For the text-containing cell, return its midpoint in (x, y) coordinate format. 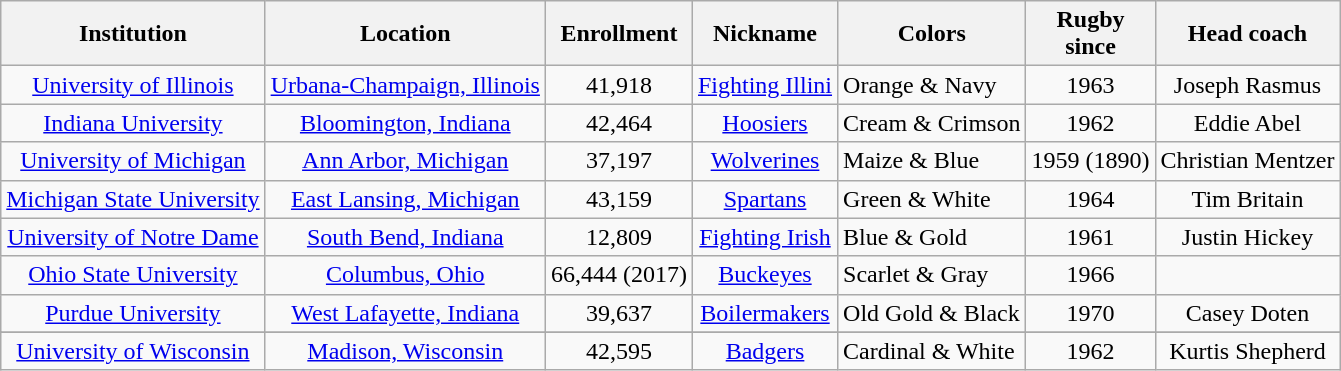
University of Michigan (133, 161)
Wolverines (764, 161)
Fighting Irish (764, 237)
1959 (1890) (1090, 161)
Indiana University (133, 123)
1963 (1090, 85)
Kurtis Shepherd (1248, 351)
East Lansing, Michigan (405, 199)
Head coach (1248, 34)
Spartans (764, 199)
Madison, Wisconsin (405, 351)
1961 (1090, 237)
Maize & Blue (932, 161)
Casey Doten (1248, 313)
Fighting Illini (764, 85)
Enrollment (618, 34)
Cream & Crimson (932, 123)
University of Wisconsin (133, 351)
Michigan State University (133, 199)
Tim Britain (1248, 199)
Justin Hickey (1248, 237)
Columbus, Ohio (405, 275)
1970 (1090, 313)
University of Notre Dame (133, 237)
Joseph Rasmus (1248, 85)
Cardinal & White (932, 351)
South Bend, Indiana (405, 237)
Bloomington, Indiana (405, 123)
Buckeyes (764, 275)
Scarlet & Gray (932, 275)
Location (405, 34)
43,159 (618, 199)
Hoosiers (764, 123)
Old Gold & Black (932, 313)
1966 (1090, 275)
Blue & Gold (932, 237)
Ohio State University (133, 275)
Eddie Abel (1248, 123)
Green & White (932, 199)
University of Illinois (133, 85)
37,197 (618, 161)
Ann Arbor, Michigan (405, 161)
66,444 (2017) (618, 275)
39,637 (618, 313)
Urbana-Champaign, Illinois (405, 85)
1964 (1090, 199)
West Lafayette, Indiana (405, 313)
42,595 (618, 351)
Colors (932, 34)
Rugby since (1090, 34)
Orange & Navy (932, 85)
41,918 (618, 85)
Institution (133, 34)
42,464 (618, 123)
Christian Mentzer (1248, 161)
12,809 (618, 237)
Boilermakers (764, 313)
Purdue University (133, 313)
Badgers (764, 351)
Nickname (764, 34)
